Return the (X, Y) coordinate for the center point of the cell that contains the specified text.  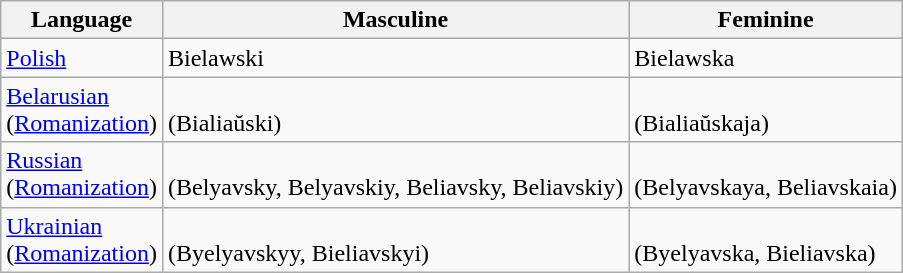
Belarusian (Romanization) (82, 110)
Ukrainian (Romanization) (82, 240)
Bielawska (766, 58)
(Bialiaŭskaja) (766, 110)
(Byelyavska, Bieliavska) (766, 240)
Language (82, 20)
Feminine (766, 20)
Masculine (395, 20)
Bielawski (395, 58)
(Bialiaŭski) (395, 110)
(Byelyavskyy, Bieliavskyi) (395, 240)
(Belyavsky, Belyavskiy, Beliavsky, Beliavskiy) (395, 174)
Polish (82, 58)
(Belyavskaya, Beliavskaia) (766, 174)
Russian (Romanization) (82, 174)
